Extract the (X, Y) coordinate from the center of the cell holding the provided text.  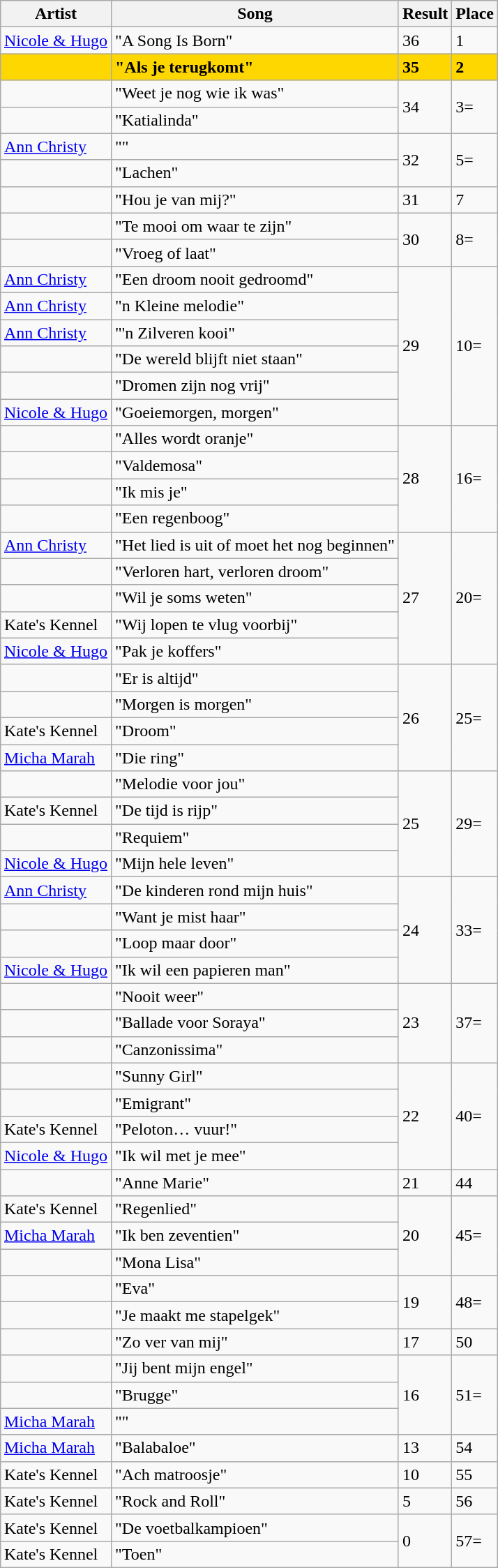
"Er is altijd" (255, 678)
"Een regenboog" (255, 518)
23 (425, 1023)
"Alles wordt oranje" (255, 439)
1 (475, 40)
"Want je mist haar" (255, 917)
"Ik ben zeventien" (255, 1236)
0 (425, 1541)
26 (425, 717)
"Katialinda" (255, 120)
5 (425, 1501)
32 (425, 160)
"Hou je van mij?" (255, 200)
45= (475, 1236)
35 (425, 67)
"Emigrant" (255, 1103)
"Brugge" (255, 1395)
"Ik wil met je mee" (255, 1156)
"Requiem" (255, 837)
"Eva" (255, 1289)
17 (425, 1342)
37= (475, 1023)
19 (425, 1302)
40= (475, 1116)
24 (425, 930)
"Ach matroosje" (255, 1474)
"Anne Marie" (255, 1183)
13 (425, 1448)
"Te mooi om waar te zijn" (255, 226)
8= (475, 239)
20 (425, 1236)
28 (425, 479)
3= (475, 107)
"Ballade voor Soraya" (255, 1023)
5= (475, 160)
"Je maakt me stapelgek" (255, 1315)
"Melodie voor jou" (255, 784)
"Dromen zijn nog vrij" (255, 386)
56 (475, 1501)
"Regenlied" (255, 1209)
"Een droom nooit gedroomd" (255, 279)
Result (425, 14)
20= (475, 598)
"Als je terugkomt" (255, 67)
44 (475, 1183)
"Wij lopen te vlug voorbij" (255, 625)
"Mijn hele leven" (255, 864)
"Ik wil een papieren man" (255, 970)
"Weet je nog wie ik was" (255, 94)
"'n Zilveren kooi" (255, 333)
36 (425, 40)
25= (475, 717)
"Vroeg of laat" (255, 253)
"Ik mis je" (255, 492)
"Jij bent mijn engel" (255, 1368)
"Die ring" (255, 757)
"Peloton… vuur!" (255, 1129)
31 (425, 200)
"De tijd is rijp" (255, 811)
"Toen" (255, 1554)
55 (475, 1474)
"Morgen is morgen" (255, 704)
"De voetbalkampioen" (255, 1528)
50 (475, 1342)
16 (425, 1395)
29 (425, 345)
54 (475, 1448)
Place (475, 14)
"A Song Is Born" (255, 40)
34 (425, 107)
Artist (56, 14)
"Het lied is uit of moet het nog beginnen" (255, 545)
30 (425, 239)
7 (475, 200)
"Lachen" (255, 173)
2 (475, 67)
16= (475, 479)
29= (475, 824)
"Zo ver van mij" (255, 1342)
"Canzonissima" (255, 1050)
"Sunny Girl" (255, 1076)
"Verloren hart, verloren droom" (255, 572)
"Mona Lisa" (255, 1262)
27 (425, 598)
"Goeiemorgen, morgen" (255, 412)
"Balabaloe" (255, 1448)
"Rock and Roll" (255, 1501)
21 (425, 1183)
51= (475, 1395)
Song (255, 14)
57= (475, 1541)
10= (475, 345)
"Droom" (255, 731)
"Pak je koffers" (255, 651)
48= (475, 1302)
"Loop maar door" (255, 943)
22 (425, 1116)
"Nooit weer" (255, 996)
"n Kleine melodie" (255, 306)
"Wil je soms weten" (255, 598)
"De kinderen rond mijn huis" (255, 890)
25 (425, 824)
"Valdemosa" (255, 465)
33= (475, 930)
"De wereld blijft niet staan" (255, 359)
10 (425, 1474)
